Determine the [x, y] coordinate at the center of the cell enclosing the given text.  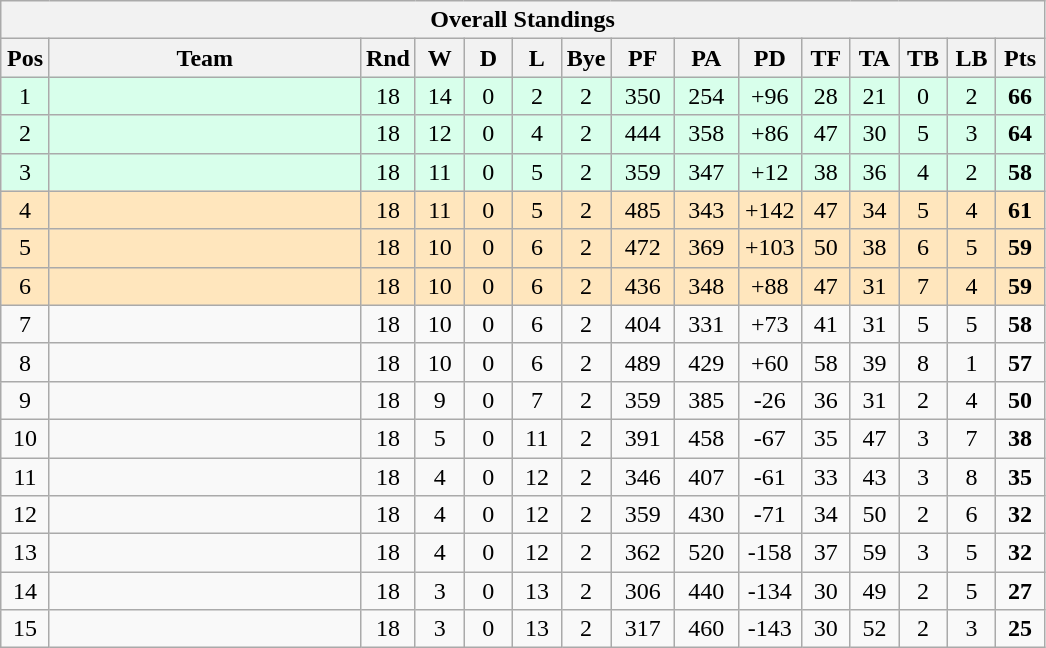
429 [706, 362]
-61 [770, 477]
254 [706, 96]
348 [706, 286]
472 [643, 248]
TB [924, 58]
440 [706, 591]
+12 [770, 172]
+60 [770, 362]
61 [1020, 210]
D [488, 58]
407 [706, 477]
Rnd [388, 58]
L [538, 58]
52 [874, 629]
PF [643, 58]
Team [204, 58]
+96 [770, 96]
25 [1020, 629]
385 [706, 400]
21 [874, 96]
444 [643, 134]
317 [643, 629]
43 [874, 477]
66 [1020, 96]
520 [706, 553]
+142 [770, 210]
-134 [770, 591]
64 [1020, 134]
+73 [770, 324]
331 [706, 324]
39 [874, 362]
346 [643, 477]
Bye [586, 58]
-158 [770, 553]
33 [826, 477]
+86 [770, 134]
369 [706, 248]
57 [1020, 362]
Overall Standings [523, 20]
306 [643, 591]
485 [643, 210]
391 [643, 438]
460 [706, 629]
27 [1020, 591]
+103 [770, 248]
TA [874, 58]
362 [643, 553]
Pts [1020, 58]
49 [874, 591]
343 [706, 210]
-67 [770, 438]
Pos [26, 58]
41 [826, 324]
458 [706, 438]
LB [972, 58]
28 [826, 96]
489 [643, 362]
430 [706, 515]
37 [826, 553]
PA [706, 58]
350 [643, 96]
-71 [770, 515]
-143 [770, 629]
347 [706, 172]
358 [706, 134]
TF [826, 58]
PD [770, 58]
W [440, 58]
436 [643, 286]
15 [26, 629]
-26 [770, 400]
404 [643, 324]
+88 [770, 286]
